Pinpoint the cell where the given text exists, returning its (x, y) midpoint coordinate. 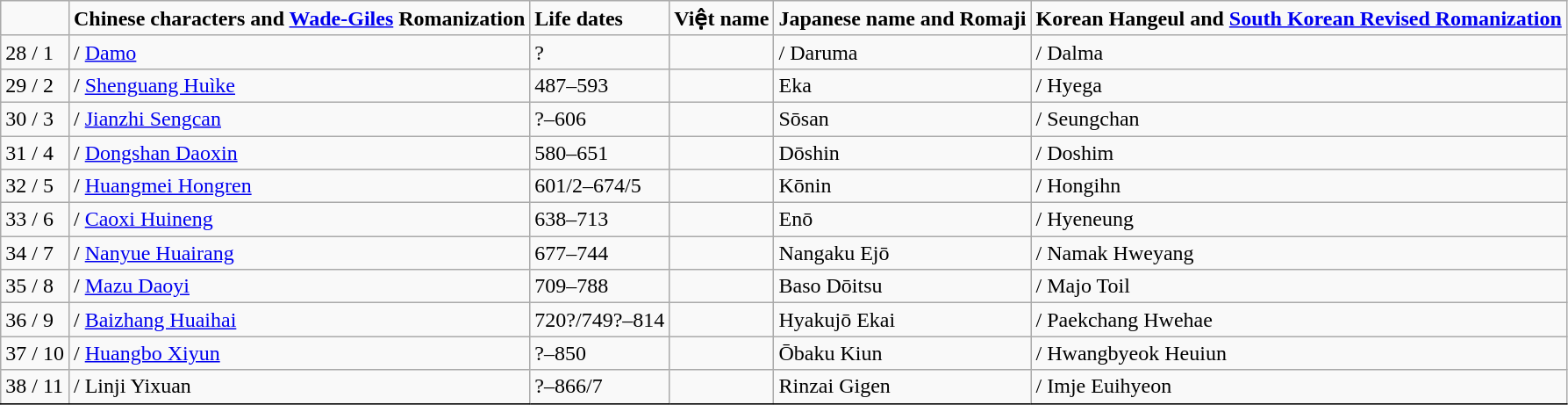
Japanese name and Romaji (902, 18)
29 / 2 (35, 85)
Hyakujō Ekai (902, 320)
32 / 5 (35, 186)
34 / 7 (35, 253)
/ Huangmei Hongren (298, 186)
/ Imje Euihyeon (1299, 387)
? (600, 52)
Rinzai Gigen (902, 387)
580–651 (600, 152)
Kōnin (902, 186)
?–850 (600, 353)
Việt name (721, 18)
/ Damo (298, 52)
/ Namak Hweyang (1299, 253)
/ Mazu Daoyi (298, 286)
Sōsan (902, 119)
Nangaku Ejō (902, 253)
/ Hwangbyeok Heuiun (1299, 353)
/ Paekchang Hwehae (1299, 320)
/ Huangbo Xiyun (298, 353)
/ Hyega (1299, 85)
487–593 (600, 85)
/ Hyeneung (1299, 220)
35 / 8 (35, 286)
/ Jianzhi Sengcan (298, 119)
601/2–674/5 (600, 186)
/ Doshim (1299, 152)
/ Hongihn (1299, 186)
?–866/7 (600, 387)
Life dates (600, 18)
/ Shenguang Huìke (298, 85)
Ōbaku Kiun (902, 353)
/ Seungchan (1299, 119)
Chinese characters and Wade-Giles Romanization (298, 18)
/ Baizhang Huaihai (298, 320)
36 / 9 (35, 320)
677–744 (600, 253)
/ Dongshan Daoxin (298, 152)
37 / 10 (35, 353)
28 / 1 (35, 52)
33 / 6 (35, 220)
/ Dalma (1299, 52)
/ Daruma (902, 52)
Baso Dōitsu (902, 286)
?–606 (600, 119)
720?/749?–814 (600, 320)
38 / 11 (35, 387)
638–713 (600, 220)
31 / 4 (35, 152)
/ Nanyue Huairang (298, 253)
30 / 3 (35, 119)
Dōshin (902, 152)
Eka (902, 85)
709–788 (600, 286)
/ Majo Toil (1299, 286)
Enō (902, 220)
/ Caoxi Huineng (298, 220)
/ Linji Yixuan (298, 387)
Korean Hangeul and South Korean Revised Romanization (1299, 18)
